Output the (x, y) coordinate of the center of the cell containing the given text.  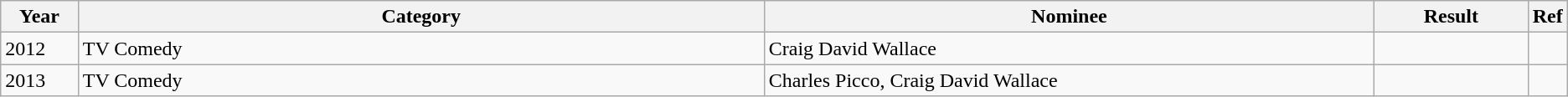
Result (1452, 17)
Ref (1548, 17)
2013 (39, 80)
Year (39, 17)
Category (420, 17)
2012 (39, 48)
Nominee (1069, 17)
Craig David Wallace (1069, 48)
Charles Picco, Craig David Wallace (1069, 80)
